Capture the cell that displays the provided text and extract its [x, y] central coordinate. 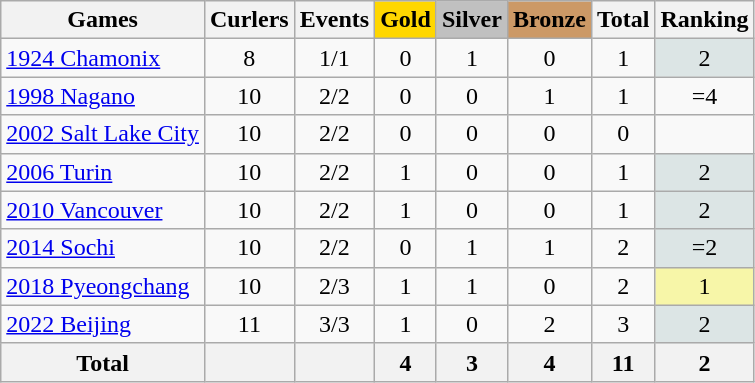
Bronze [549, 20]
2/3 [334, 286]
2014 Sochi [103, 248]
Curlers [249, 20]
2022 Beijing [103, 324]
Ranking [704, 20]
3/3 [334, 324]
Gold [406, 20]
2006 Turin [103, 172]
Events [334, 20]
=4 [704, 96]
2002 Salt Lake City [103, 134]
1998 Nagano [103, 96]
8 [249, 58]
=2 [704, 248]
1/1 [334, 58]
Silver [472, 20]
2018 Pyeongchang [103, 286]
2010 Vancouver [103, 210]
Games [103, 20]
1924 Chamonix [103, 58]
